Detect which cell encompasses the target text, then output its [X, Y] center coordinate. 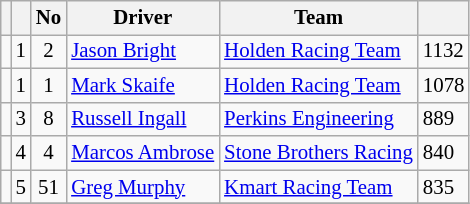
840 [444, 153]
1078 [444, 85]
Stone Brothers Racing [318, 153]
Russell Ingall [142, 119]
5 [21, 187]
51 [48, 187]
835 [444, 187]
Kmart Racing Team [318, 187]
2 [48, 51]
3 [21, 119]
Greg Murphy [142, 187]
8 [48, 119]
Perkins Engineering [318, 119]
1132 [444, 51]
No [48, 18]
Team [318, 18]
Jason Bright [142, 51]
Driver [142, 18]
Mark Skaife [142, 85]
Marcos Ambrose [142, 153]
889 [444, 119]
